Determine the [x, y] coordinate at the center of the cell enclosing the given text.  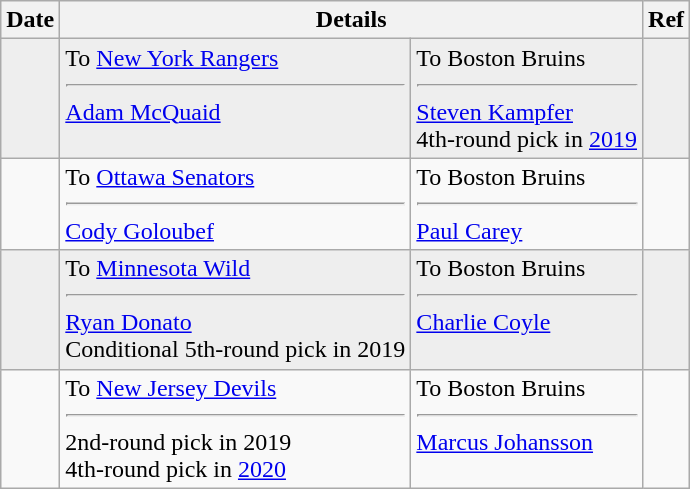
To Boston BruinsCharlie Coyle [527, 310]
To Minnesota WildRyan DonatoConditional 5th-round pick in 2019 [236, 310]
Ref [666, 20]
Details [352, 20]
Date [30, 20]
To Ottawa SenatorsCody Goloubef [236, 204]
To Boston BruinsPaul Carey [527, 204]
To Boston BruinsMarcus Johansson [527, 428]
To New York RangersAdam McQuaid [236, 98]
To New Jersey Devils2nd-round pick in 20194th-round pick in 2020 [236, 428]
To Boston BruinsSteven Kampfer4th-round pick in 2019 [527, 98]
